For the text-containing cell, return its midpoint in [X, Y] coordinate format. 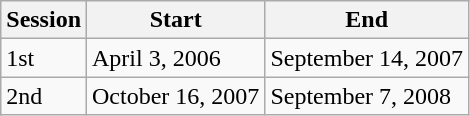
April 3, 2006 [176, 58]
October 16, 2007 [176, 96]
Session [44, 20]
1st [44, 58]
September 14, 2007 [367, 58]
2nd [44, 96]
Start [176, 20]
End [367, 20]
September 7, 2008 [367, 96]
